From the cell containing the given text, extract its center point as (x, y) coordinate. 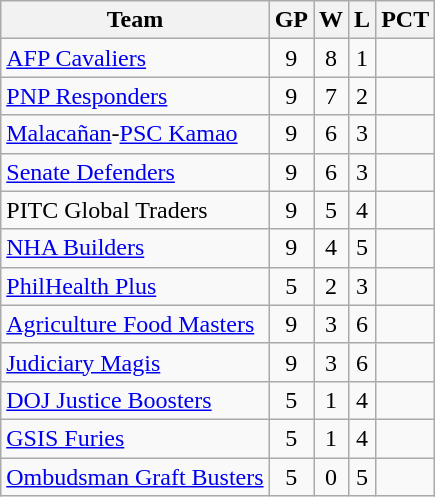
GSIS Furies (135, 438)
GP (291, 20)
Agriculture Food Masters (135, 324)
PhilHealth Plus (135, 286)
Team (135, 20)
Senate Defenders (135, 172)
0 (332, 477)
PITC Global Traders (135, 210)
AFP Cavaliers (135, 58)
Judiciary Magis (135, 362)
PNP Responders (135, 96)
L (362, 20)
W (332, 20)
DOJ Justice Boosters (135, 400)
Ombudsman Graft Busters (135, 477)
8 (332, 58)
PCT (406, 20)
Malacañan-PSC Kamao (135, 134)
NHA Builders (135, 248)
7 (332, 96)
